Find where the given text appears and provide that cell's center as [X, Y] coordinate. 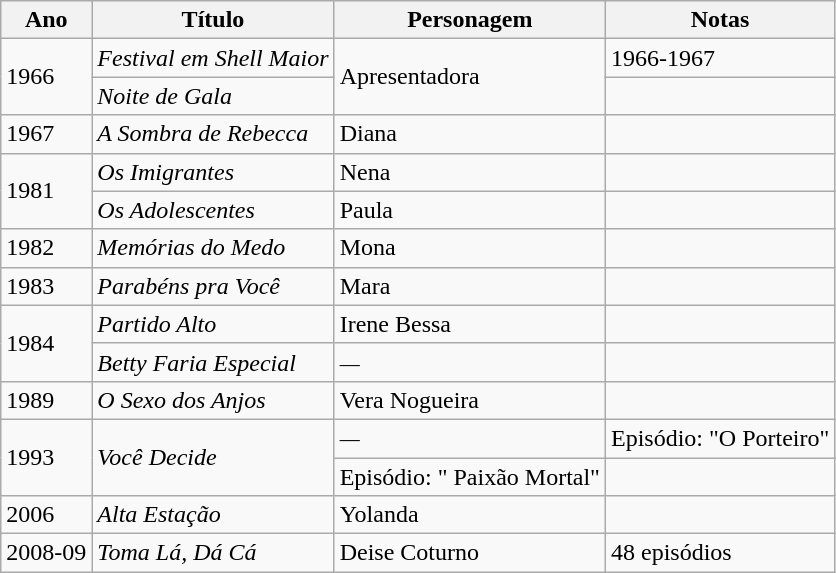
Betty Faria Especial [213, 362]
Mara [470, 286]
Episódio: " Paixão Mortal" [470, 477]
1983 [46, 286]
Personagem [470, 20]
2008-09 [46, 553]
1989 [46, 400]
48 episódios [720, 553]
O Sexo dos Anjos [213, 400]
Título [213, 20]
Ano [46, 20]
1966-1967 [720, 58]
Irene Bessa [470, 324]
Os Adolescentes [213, 210]
Deise Coturno [470, 553]
Você Decide [213, 457]
Partido Alto [213, 324]
Toma Lá, Dá Cá [213, 553]
Festival em Shell Maior [213, 58]
Vera Nogueira [470, 400]
Apresentadora [470, 77]
Memórias do Medo [213, 248]
Alta Estação [213, 515]
Yolanda [470, 515]
Episódio: "O Porteiro" [720, 438]
1966 [46, 77]
2006 [46, 515]
1982 [46, 248]
Nena [470, 172]
1967 [46, 134]
1981 [46, 191]
Mona [470, 248]
Os Imigrantes [213, 172]
Paula [470, 210]
1984 [46, 343]
Parabéns pra Você [213, 286]
1993 [46, 457]
Notas [720, 20]
Noite de Gala [213, 96]
Diana [470, 134]
A Sombra de Rebecca [213, 134]
